From the cell containing the given text, extract its center point as (x, y) coordinate. 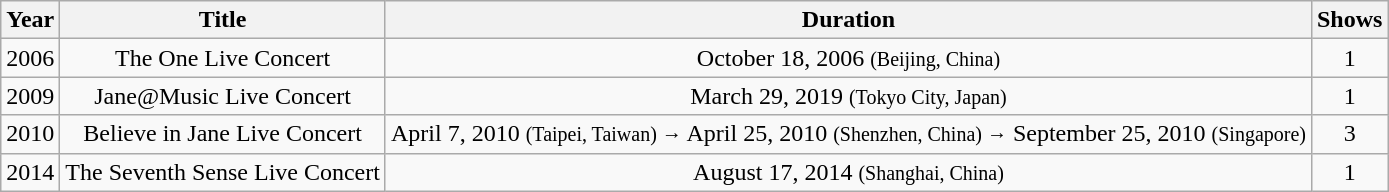
Believe in Jane Live Concert (223, 134)
Jane@Music Live Concert (223, 96)
Shows (1349, 20)
2010 (30, 134)
October 18, 2006 (Beijing, China) (848, 58)
2009 (30, 96)
April 7, 2010 (Taipei, Taiwan) → April 25, 2010 (Shenzhen, China) → September 25, 2010 (Singapore) (848, 134)
Duration (848, 20)
March 29, 2019 (Tokyo City, Japan) (848, 96)
The Seventh Sense Live Concert (223, 172)
August 17, 2014 (Shanghai, China) (848, 172)
Year (30, 20)
The One Live Concert (223, 58)
2014 (30, 172)
3 (1349, 134)
2006 (30, 58)
Title (223, 20)
